Pinpoint the cell where the given text exists, returning its [x, y] midpoint coordinate. 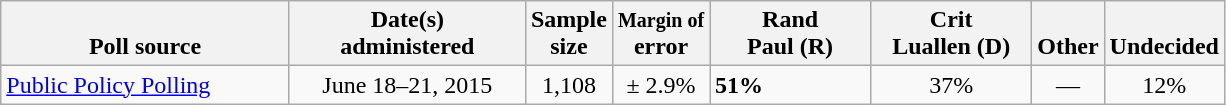
± 2.9% [660, 85]
12% [1164, 85]
37% [952, 85]
Undecided [1164, 34]
Public Policy Polling [146, 85]
RandPaul (R) [790, 34]
Poll source [146, 34]
Margin oferror [660, 34]
Date(s)administered [407, 34]
CritLuallen (D) [952, 34]
1,108 [568, 85]
June 18–21, 2015 [407, 85]
Other [1068, 34]
Samplesize [568, 34]
— [1068, 85]
51% [790, 85]
